Return the [x, y] coordinate for the center point of the cell that contains the specified text.  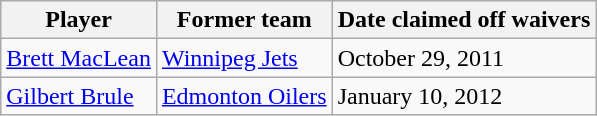
Former team [244, 20]
Edmonton Oilers [244, 96]
January 10, 2012 [464, 96]
Winnipeg Jets [244, 58]
Brett MacLean [79, 58]
Gilbert Brule [79, 96]
Date claimed off waivers [464, 20]
Player [79, 20]
October 29, 2011 [464, 58]
